Output the (X, Y) coordinate of the center of the cell containing the given text.  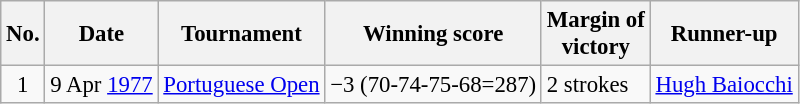
No. (23, 34)
9 Apr 1977 (102, 85)
−3 (70-74-75-68=287) (434, 85)
1 (23, 85)
Runner-up (724, 34)
Hugh Baiocchi (724, 85)
Date (102, 34)
Winning score (434, 34)
Portuguese Open (242, 85)
Margin ofvictory (596, 34)
Tournament (242, 34)
2 strokes (596, 85)
